Pinpoint the cell where the given text exists, returning its (x, y) midpoint coordinate. 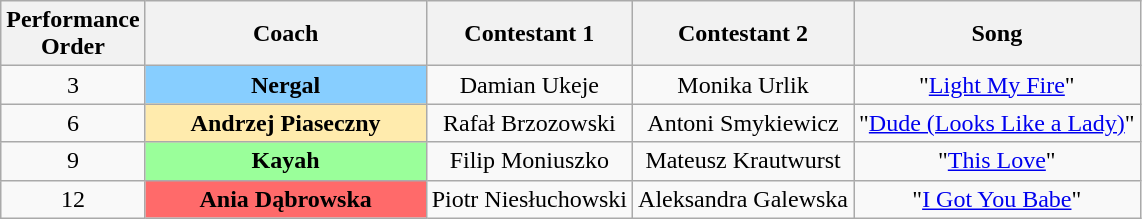
"Dude (Looks Like a Lady)" (998, 123)
Rafał Brzozowski (529, 123)
Contestant 1 (529, 34)
"I Got You Babe" (998, 199)
"This Love" (998, 161)
"Light My Fire" (998, 85)
Song (998, 34)
Piotr Niesłuchowski (529, 199)
Filip Moniuszko (529, 161)
Andrzej Piaseczny (286, 123)
Ania Dąbrowska (286, 199)
Kayah (286, 161)
Aleksandra Galewska (744, 199)
9 (73, 161)
Mateusz Krautwurst (744, 161)
Nergal (286, 85)
12 (73, 199)
Contestant 2 (744, 34)
6 (73, 123)
Coach (286, 34)
Antoni Smykiewicz (744, 123)
Monika Urlik (744, 85)
Damian Ukeje (529, 85)
Performance Order (73, 34)
3 (73, 85)
